Pinpoint the cell where the given text exists, returning its (X, Y) midpoint coordinate. 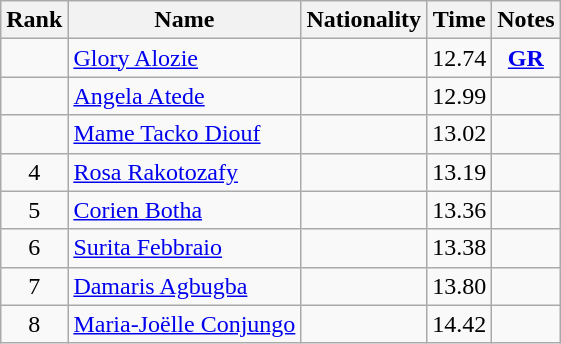
Angela Atede (184, 96)
Maria-Joëlle Conjungo (184, 324)
14.42 (460, 324)
12.99 (460, 96)
Nationality (364, 20)
8 (34, 324)
Rosa Rakotozafy (184, 172)
13.80 (460, 286)
Name (184, 20)
7 (34, 286)
Corien Botha (184, 210)
12.74 (460, 58)
13.02 (460, 134)
Glory Alozie (184, 58)
13.38 (460, 248)
Time (460, 20)
6 (34, 248)
13.36 (460, 210)
Rank (34, 20)
4 (34, 172)
GR (526, 58)
13.19 (460, 172)
5 (34, 210)
Surita Febbraio (184, 248)
Notes (526, 20)
Mame Tacko Diouf (184, 134)
Damaris Agbugba (184, 286)
